Output the [X, Y] coordinate of the center of the cell containing the given text.  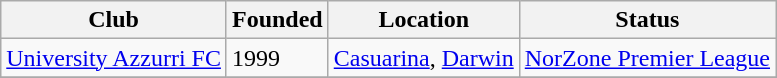
Status [647, 20]
1999 [277, 58]
NorZone Premier League [647, 58]
Location [424, 20]
University Azzurri FC [114, 58]
Founded [277, 20]
Casuarina, Darwin [424, 58]
Club [114, 20]
